Find where the given text appears and provide that cell's center as [x, y] coordinate. 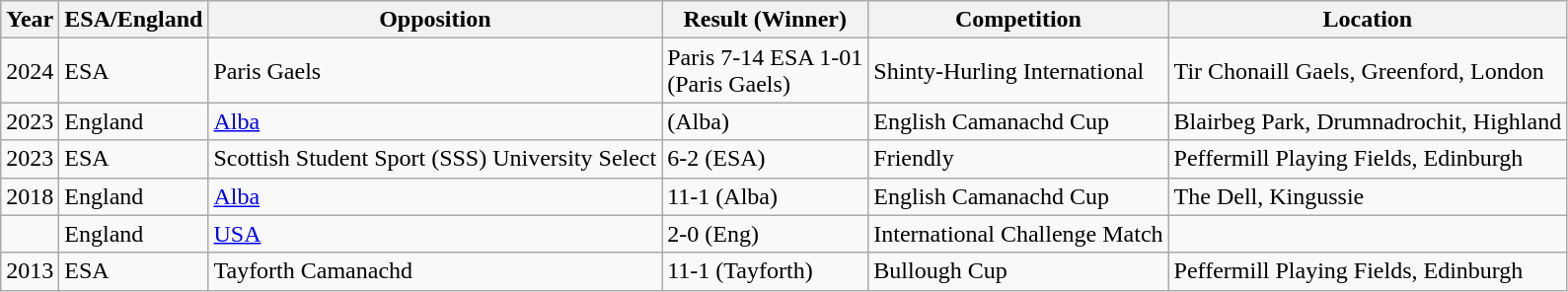
ESA/England [134, 20]
Tir Chonaill Gaels, Greenford, London [1368, 71]
Result (Winner) [766, 20]
Paris 7-14 ESA 1-01(Paris Gaels) [766, 71]
Tayforth Camanachd [435, 271]
2018 [30, 196]
Scottish Student Sport (SSS) University Select [435, 159]
Shinty-Hurling International [1018, 71]
11-1 (Alba) [766, 196]
International Challenge Match [1018, 234]
Location [1368, 20]
Friendly [1018, 159]
2024 [30, 71]
Blairbeg Park, Drumnadrochit, Highland [1368, 121]
Bullough Cup [1018, 271]
11-1 (Tayforth) [766, 271]
Competition [1018, 20]
6-2 (ESA) [766, 159]
2013 [30, 271]
2-0 (Eng) [766, 234]
The Dell, Kingussie [1368, 196]
(Alba) [766, 121]
Paris Gaels [435, 71]
Year [30, 20]
Opposition [435, 20]
USA [435, 234]
